From the cell containing the given text, extract its center point as (X, Y) coordinate. 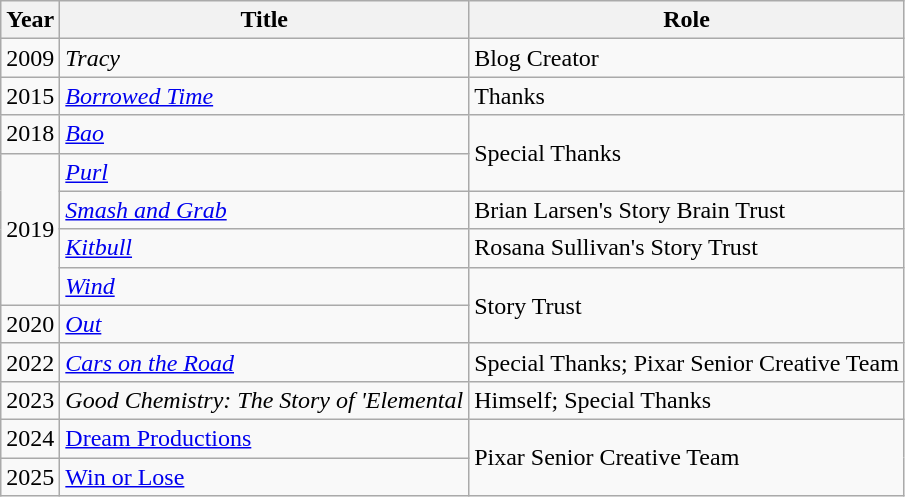
2025 (30, 477)
Bao (264, 134)
Story Trust (687, 305)
Good Chemistry: The Story of 'Elemental (264, 400)
Thanks (687, 96)
Dream Productions (264, 438)
Special Thanks; Pixar Senior Creative Team (687, 362)
Out (264, 324)
Borrowed Time (264, 96)
Himself; Special Thanks (687, 400)
Role (687, 20)
2009 (30, 58)
Win or Lose (264, 477)
Kitbull (264, 248)
2020 (30, 324)
2015 (30, 96)
Special Thanks (687, 153)
Tracy (264, 58)
2018 (30, 134)
Brian Larsen's Story Brain Trust (687, 210)
Cars on the Road (264, 362)
Pixar Senior Creative Team (687, 457)
Wind (264, 286)
Title (264, 20)
2019 (30, 229)
Purl (264, 172)
2024 (30, 438)
2022 (30, 362)
Year (30, 20)
2023 (30, 400)
Smash and Grab (264, 210)
Blog Creator (687, 58)
Rosana Sullivan's Story Trust (687, 248)
